From the cell containing the given text, extract its center point as [X, Y] coordinate. 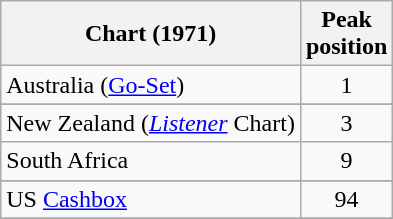
9 [346, 161]
Peakposition [346, 34]
3 [346, 123]
Chart (1971) [151, 34]
94 [346, 199]
US Cashbox [151, 199]
Australia (Go-Set) [151, 85]
South Africa [151, 161]
1 [346, 85]
New Zealand (Listener Chart) [151, 123]
